Scan for the cell matching the given text and deliver its (x, y) coordinate at center. 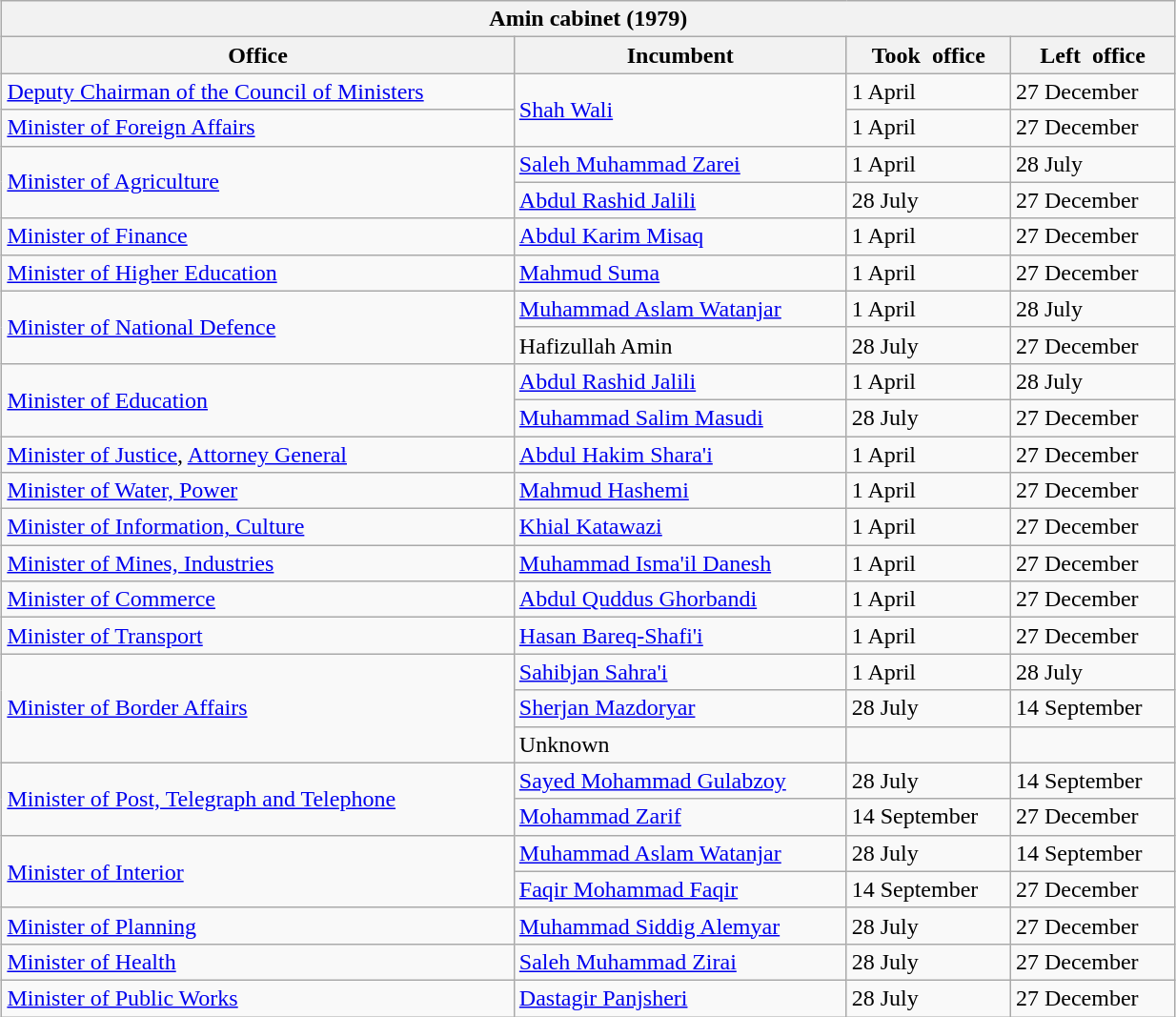
Sherjan Mazdoryar (680, 708)
Minister of Justice, Attorney General (257, 455)
Muhammad Salim Masudi (680, 417)
Minister of Information, Culture (257, 527)
Minister of Education (257, 399)
Sayed Mohammad Gulabzoy (680, 781)
Abdul Quddus Ghorbandi (680, 600)
Incumbent (680, 55)
Unknown (680, 744)
Took office (928, 55)
Amin cabinet (1979) (589, 19)
Mahmud Suma (680, 273)
Minister of National Defence (257, 327)
Muhammad Isma'il Danesh (680, 563)
Shah Wali (680, 110)
Minister of Planning (257, 925)
Dastagir Panjsheri (680, 998)
Deputy Chairman of the Council of Ministers (257, 92)
Minister of Finance (257, 236)
Minister of Higher Education (257, 273)
Sahibjan Sahra'i (680, 672)
Saleh Muhammad Zirai (680, 962)
Hafizullah Amin (680, 345)
Saleh Muhammad Zarei (680, 164)
Muhammad Siddig Alemyar (680, 925)
Minister of Public Works (257, 998)
Hasan Bareq-Shafi'i (680, 636)
Minister of Foreign Affairs (257, 128)
Left office (1092, 55)
Faqir Mohammad Faqir (680, 889)
Minister of Agriculture (257, 182)
Minister of Mines, Industries (257, 563)
Minister of Commerce (257, 600)
Minister of Water, Power (257, 491)
Minister of Transport (257, 636)
Mohammad Zarif (680, 817)
Minister of Post, Telegraph and Telephone (257, 799)
Office (257, 55)
Abdul Karim Misaq (680, 236)
Abdul Hakim Shara'i (680, 455)
Mahmud Hashemi (680, 491)
Minister of Health (257, 962)
Khial Katawazi (680, 527)
Minister of Interior (257, 871)
Minister of Border Affairs (257, 708)
